Output the [x, y] coordinate of the center of the cell containing the given text.  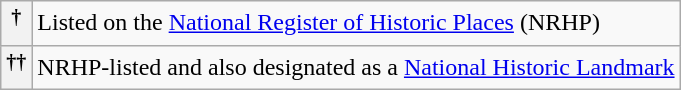
†† [16, 68]
† [16, 24]
NRHP-listed and also designated as a National Historic Landmark [356, 68]
Listed on the National Register of Historic Places (NRHP) [356, 24]
